Locate the cell with the specified text and output its [X, Y] center coordinate. 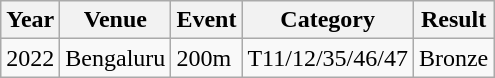
Result [453, 20]
T11/12/35/46/47 [328, 58]
Venue [116, 20]
200m [206, 58]
Event [206, 20]
Bengaluru [116, 58]
Bronze [453, 58]
Category [328, 20]
Year [30, 20]
2022 [30, 58]
